Find where the given text appears and provide that cell's center as [x, y] coordinate. 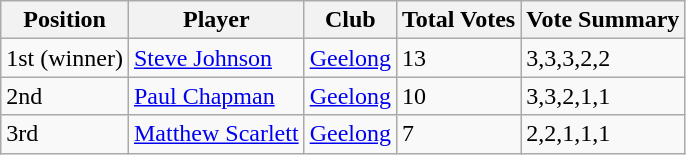
13 [459, 58]
Player [216, 20]
Steve Johnson [216, 58]
Position [65, 20]
2,2,1,1,1 [603, 134]
3,3,2,1,1 [603, 96]
Club [350, 20]
10 [459, 96]
1st (winner) [65, 58]
3rd [65, 134]
7 [459, 134]
Total Votes [459, 20]
Vote Summary [603, 20]
Matthew Scarlett [216, 134]
2nd [65, 96]
3,3,3,2,2 [603, 58]
Paul Chapman [216, 96]
